Determine the (x, y) coordinate at the center of the cell enclosing the given text.  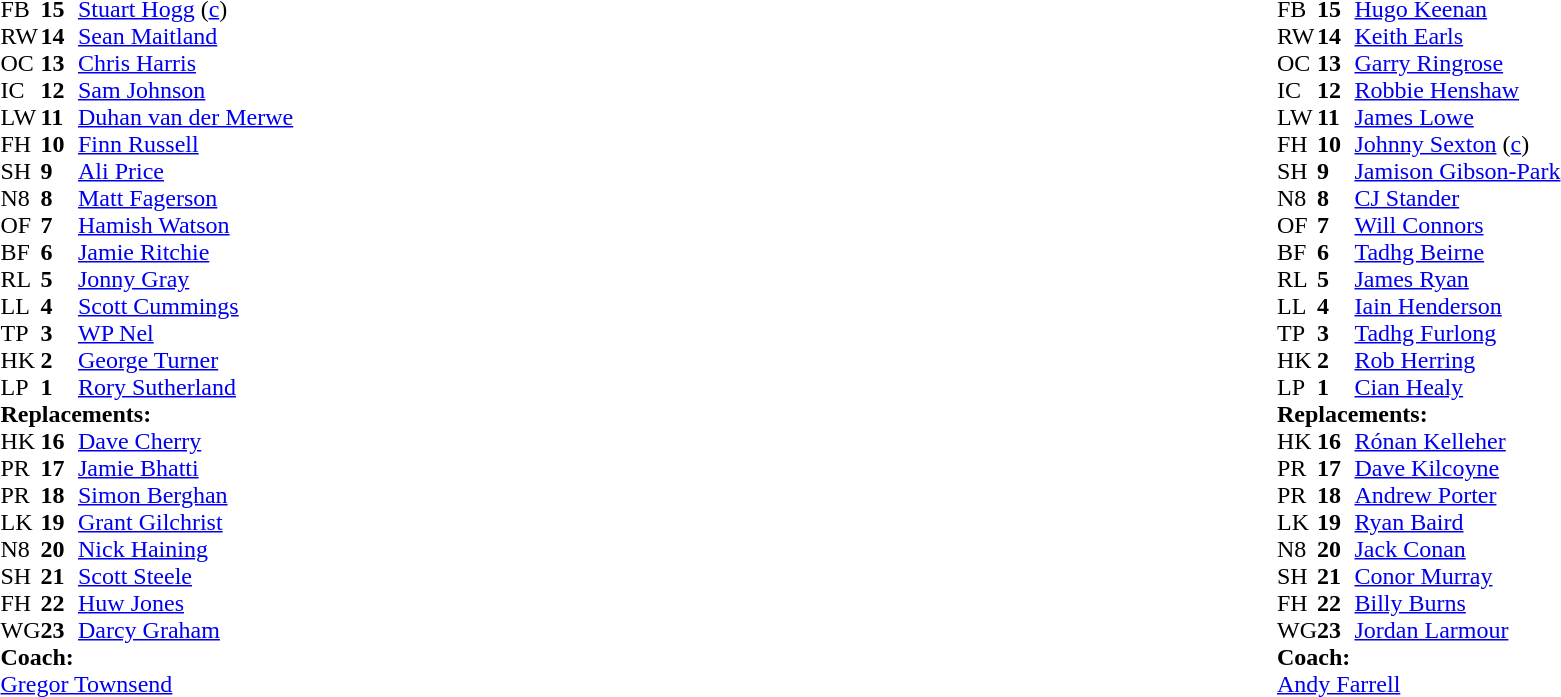
Rob Herring (1457, 360)
Chris Harris (186, 64)
Gregor Townsend (146, 684)
Rory Sutherland (186, 388)
Billy Burns (1457, 604)
Jamie Ritchie (186, 252)
Duhan van der Merwe (186, 118)
Dave Kilcoyne (1457, 468)
Jamison Gibson-Park (1457, 172)
Ali Price (186, 172)
Sam Johnson (186, 90)
Johnny Sexton (c) (1457, 144)
Grant Gilchrist (186, 522)
Conor Murray (1457, 576)
Finn Russell (186, 144)
Nick Haining (186, 550)
Darcy Graham (186, 630)
Tadhg Furlong (1457, 334)
Rónan Kelleher (1457, 442)
Huw Jones (186, 604)
Hamish Watson (186, 226)
Simon Berghan (186, 496)
Tadhg Beirne (1457, 252)
Garry Ringrose (1457, 64)
James Lowe (1457, 118)
Jonny Gray (186, 280)
Ryan Baird (1457, 522)
Sean Maitland (186, 36)
Jack Conan (1457, 550)
James Ryan (1457, 280)
Jordan Larmour (1457, 630)
Jamie Bhatti (186, 468)
Andrew Porter (1457, 496)
Andy Farrell (1418, 684)
George Turner (186, 360)
Iain Henderson (1457, 306)
Cian Healy (1457, 388)
Matt Fagerson (186, 198)
WP Nel (186, 334)
Scott Cummings (186, 306)
Scott Steele (186, 576)
Keith Earls (1457, 36)
CJ Stander (1457, 198)
Dave Cherry (186, 442)
Robbie Henshaw (1457, 90)
Will Connors (1457, 226)
